For the text-containing cell, return its midpoint in (x, y) coordinate format. 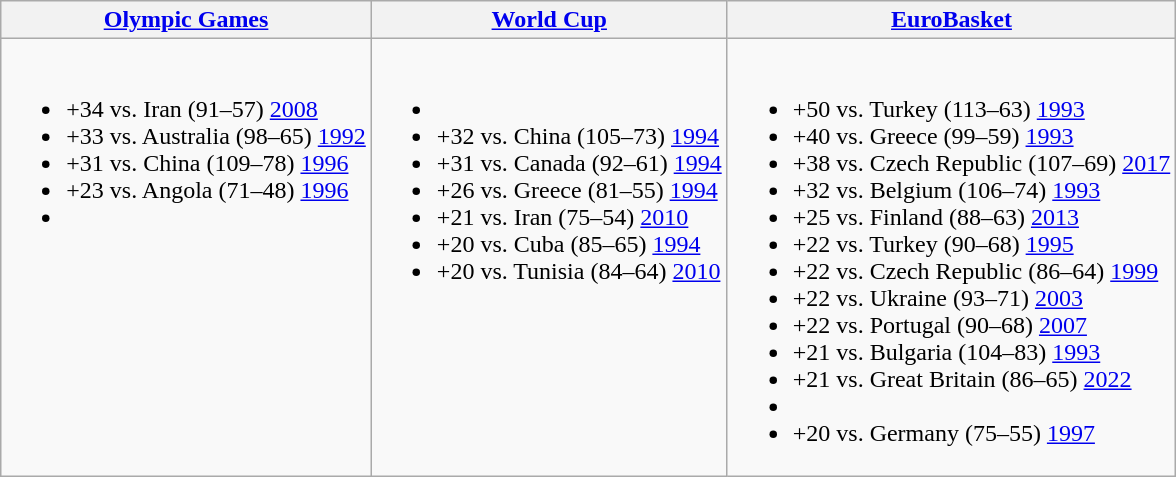
World Cup (549, 20)
+34 vs. Iran (91–57) 2008+33 vs. Australia (98–65) 1992+31 vs. China (109–78) 1996+23 vs. Angola (71–48) 1996 (186, 258)
EuroBasket (952, 20)
Olympic Games (186, 20)
